Extract the [X, Y] coordinate from the center of the cell holding the provided text.  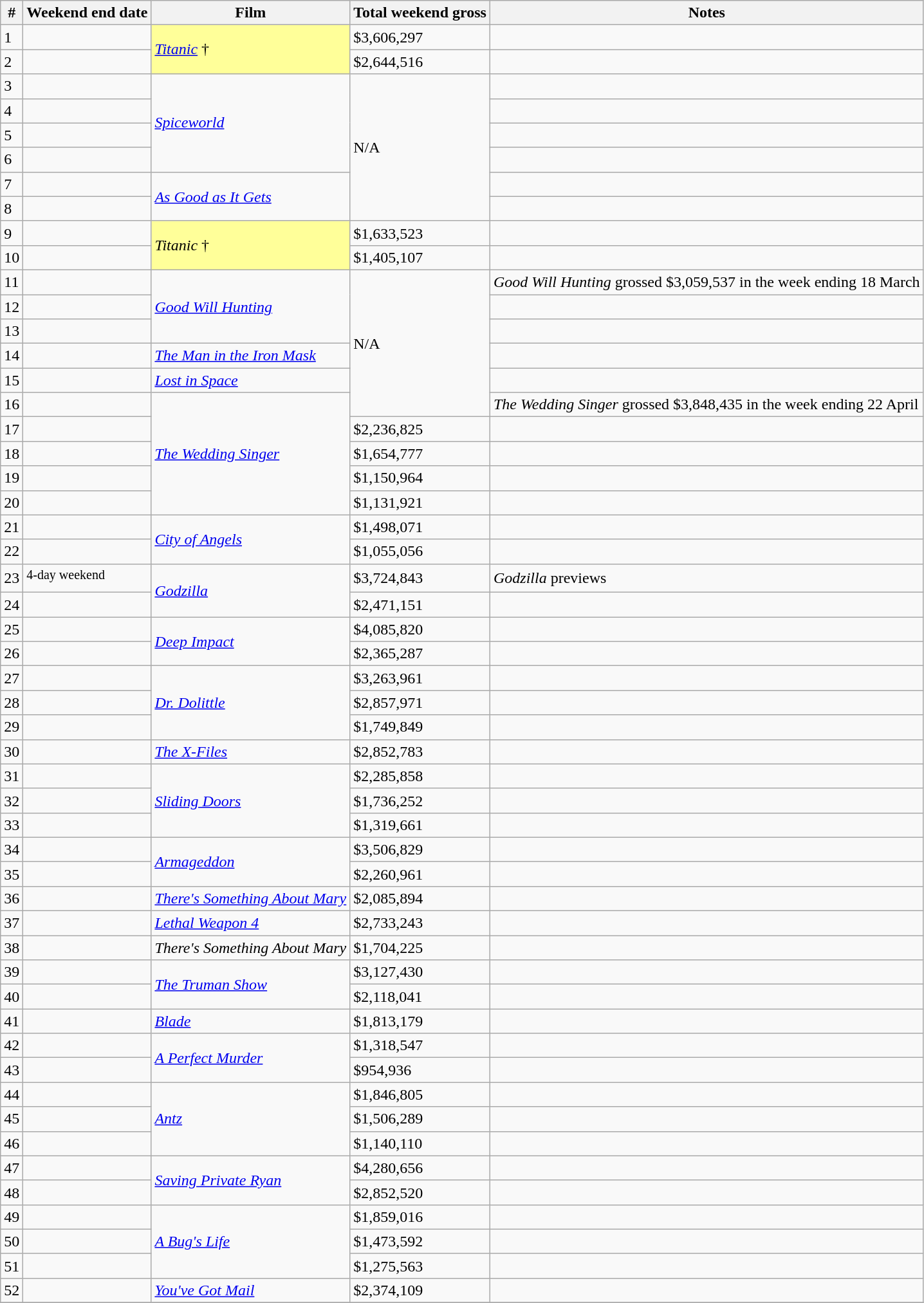
6 [12, 160]
19 [12, 478]
35 [12, 874]
Lethal Weapon 4 [251, 923]
39 [12, 972]
26 [12, 654]
City of Angels [251, 539]
28 [12, 703]
37 [12, 923]
49 [12, 1217]
$2,374,109 [420, 1290]
43 [12, 1070]
Antz [251, 1119]
25 [12, 629]
$2,644,516 [420, 62]
The Wedding Singer grossed $3,848,435 in the week ending 22 April [707, 405]
8 [12, 208]
Film [251, 13]
5 [12, 135]
$1,318,547 [420, 1046]
You've Got Mail [251, 1290]
47 [12, 1168]
As Good as It Gets [251, 196]
A Perfect Murder [251, 1058]
51 [12, 1266]
$1,633,523 [420, 233]
$2,285,858 [420, 776]
29 [12, 727]
Good Will Hunting grossed $3,059,537 in the week ending 18 March [707, 282]
$4,280,656 [420, 1168]
16 [12, 405]
$2,852,783 [420, 752]
$954,936 [420, 1070]
$2,852,520 [420, 1192]
9 [12, 233]
33 [12, 825]
Saving Private Ryan [251, 1180]
$1,506,289 [420, 1119]
13 [12, 331]
24 [12, 605]
44 [12, 1095]
Total weekend gross [420, 13]
4-day weekend [88, 578]
40 [12, 997]
Godzilla [251, 591]
Spiceworld [251, 123]
$2,236,825 [420, 429]
$1,150,964 [420, 478]
Dr. Dolittle [251, 703]
1 [12, 37]
$1,405,107 [420, 257]
10 [12, 257]
# [12, 13]
30 [12, 752]
$2,733,243 [420, 923]
The X-Files [251, 752]
Deep Impact [251, 642]
$1,846,805 [420, 1095]
$2,365,287 [420, 654]
12 [12, 307]
20 [12, 503]
$3,606,297 [420, 37]
21 [12, 527]
$1,498,071 [420, 527]
The Man in the Iron Mask [251, 356]
4 [12, 111]
7 [12, 184]
$1,131,921 [420, 503]
Notes [707, 13]
27 [12, 678]
The Wedding Singer [251, 454]
$2,118,041 [420, 997]
$1,859,016 [420, 1217]
$2,857,971 [420, 703]
22 [12, 551]
32 [12, 800]
$2,260,961 [420, 874]
38 [12, 948]
41 [12, 1021]
34 [12, 849]
Sliding Doors [251, 800]
11 [12, 282]
$3,127,430 [420, 972]
Good Will Hunting [251, 306]
$1,736,252 [420, 800]
15 [12, 380]
14 [12, 356]
$1,275,563 [420, 1266]
50 [12, 1241]
3 [12, 86]
$2,471,151 [420, 605]
46 [12, 1143]
Weekend end date [88, 13]
$1,704,225 [420, 948]
$1,140,110 [420, 1143]
2 [12, 62]
The Truman Show [251, 984]
31 [12, 776]
23 [12, 578]
45 [12, 1119]
Godzilla previews [707, 578]
$1,319,661 [420, 825]
A Bug's Life [251, 1241]
$3,724,843 [420, 578]
$1,813,179 [420, 1021]
Blade [251, 1021]
42 [12, 1046]
$1,654,777 [420, 454]
$1,473,592 [420, 1241]
$2,085,894 [420, 898]
36 [12, 898]
48 [12, 1192]
Lost in Space [251, 380]
18 [12, 454]
$3,506,829 [420, 849]
$1,055,056 [420, 551]
Armageddon [251, 862]
$3,263,961 [420, 678]
52 [12, 1290]
17 [12, 429]
$4,085,820 [420, 629]
$1,749,849 [420, 727]
